For the text-containing cell, return its midpoint in (x, y) coordinate format. 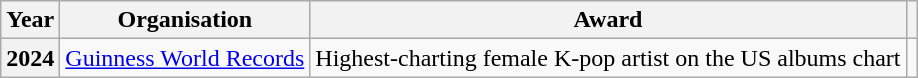
Highest-charting female K-pop artist on the US albums chart (608, 58)
Year (30, 20)
Organisation (185, 20)
Guinness World Records (185, 58)
2024 (30, 58)
Award (608, 20)
